Extract the (x, y) coordinate from the center of the cell holding the provided text.  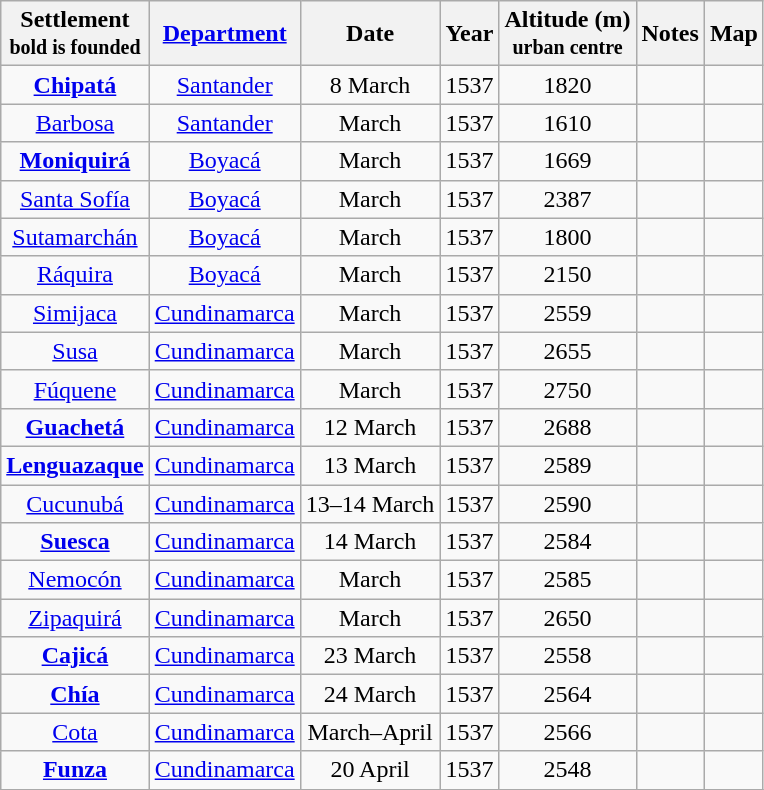
Map (734, 34)
14 March (370, 542)
24 March (370, 694)
Santa Sofía (75, 199)
Nemocón (75, 580)
1610 (568, 123)
Date (370, 34)
1800 (568, 237)
2387 (568, 199)
March–April (370, 732)
1820 (568, 85)
8 March (370, 85)
Moniquirá (75, 161)
2566 (568, 732)
2150 (568, 275)
Ráquira (75, 275)
Cota (75, 732)
Cucunubá (75, 503)
2559 (568, 313)
13–14 March (370, 503)
Cajicá (75, 656)
Funza (75, 770)
2585 (568, 580)
Notes (670, 34)
Suesca (75, 542)
1669 (568, 161)
Simijaca (75, 313)
20 April (370, 770)
Chía (75, 694)
Department (224, 34)
Sutamarchán (75, 237)
2650 (568, 618)
Fúquene (75, 389)
2548 (568, 770)
2589 (568, 465)
Guachetá (75, 427)
Zipaquirá (75, 618)
Susa (75, 351)
Year (470, 34)
Altitude (m)urban centre (568, 34)
2655 (568, 351)
23 March (370, 656)
Barbosa (75, 123)
2750 (568, 389)
2564 (568, 694)
13 March (370, 465)
2688 (568, 427)
Settlementbold is founded (75, 34)
Chipatá (75, 85)
2590 (568, 503)
Lenguazaque (75, 465)
2558 (568, 656)
2584 (568, 542)
12 March (370, 427)
